From the cell containing the given text, extract its center point as [x, y] coordinate. 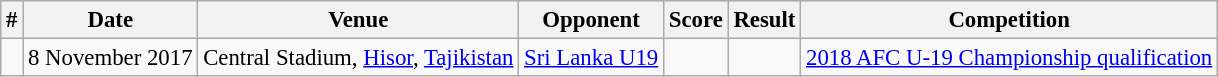
Sri Lanka U19 [592, 58]
Score [696, 20]
# [12, 20]
Venue [358, 20]
Opponent [592, 20]
Date [110, 20]
2018 AFC U-19 Championship qualification [1010, 58]
Central Stadium, Hisor, Tajikistan [358, 58]
8 November 2017 [110, 58]
Competition [1010, 20]
Result [764, 20]
